Output the (x, y) coordinate of the center of the cell containing the given text.  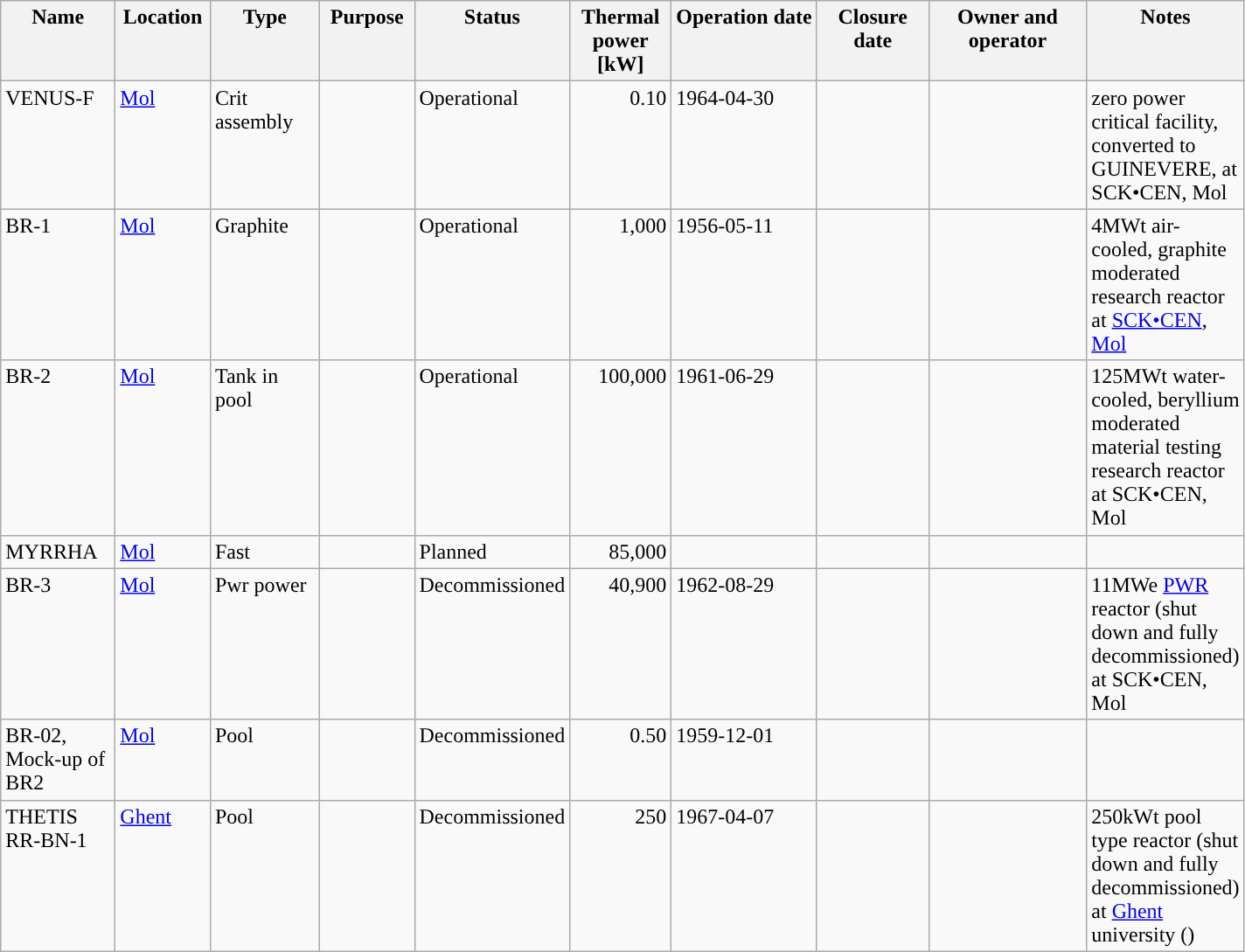
Crit assembly (264, 145)
4MWt air-cooled, graphite moderated research reactor at SCK•CEN, Mol (1165, 285)
1959-12-01 (744, 760)
85,000 (621, 552)
Notes (1165, 41)
Ghent (163, 876)
BR-1 (58, 285)
100,000 (621, 448)
1,000 (621, 285)
BR-02, Mock-up of BR2 (58, 760)
1967-04-07 (744, 876)
11MWe PWR reactor (shut down and fully decommissioned) at SCK•CEN, Mol (1165, 643)
Fast (264, 552)
Planned (492, 552)
BR-3 (58, 643)
BR-2 (58, 448)
Closure date (873, 41)
Status (492, 41)
1962-08-29 (744, 643)
Thermal power [kW] (621, 41)
1956-05-11 (744, 285)
Pwr power (264, 643)
250 (621, 876)
Location (163, 41)
250kWt pool type reactor (shut down and fully decommissioned) at Ghent university () (1165, 876)
VENUS-F (58, 145)
THETIS RR-BN-1 (58, 876)
40,900 (621, 643)
125MWt water-cooled, beryllium moderated material testing research reactor at SCK•CEN, Mol (1165, 448)
zero power critical facility, converted to GUINEVERE, at SCK•CEN, Mol (1165, 145)
Name (58, 41)
0.10 (621, 145)
Operation date (744, 41)
MYRRHA (58, 552)
Owner and operator (1007, 41)
1961-06-29 (744, 448)
Purpose (367, 41)
Tank in pool (264, 448)
1964-04-30 (744, 145)
Type (264, 41)
0.50 (621, 760)
Graphite (264, 285)
